Search for the cell housing the specified text and yield its (x, y) center coordinate. 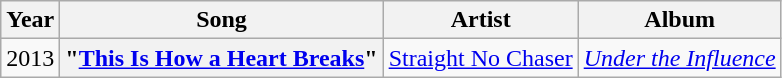
Song (222, 20)
"This Is How a Heart Breaks" (222, 58)
Year (30, 20)
2013 (30, 58)
Album (680, 20)
Straight No Chaser (480, 58)
Under the Influence (680, 58)
Artist (480, 20)
